Detect which cell encompasses the target text, then output its [x, y] center coordinate. 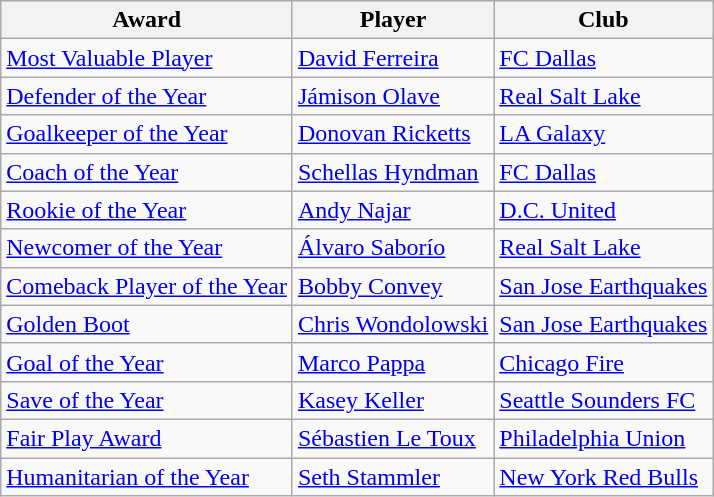
Philadelphia Union [604, 438]
Golden Boot [147, 324]
Defender of the Year [147, 96]
Goalkeeper of the Year [147, 134]
D.C. United [604, 210]
Save of the Year [147, 400]
LA Galaxy [604, 134]
Seattle Sounders FC [604, 400]
Andy Najar [392, 210]
Rookie of the Year [147, 210]
Chris Wondolowski [392, 324]
Player [392, 20]
Kasey Keller [392, 400]
Most Valuable Player [147, 58]
Goal of the Year [147, 362]
Schellas Hyndman [392, 172]
Marco Pappa [392, 362]
Álvaro Saborío [392, 248]
Award [147, 20]
Newcomer of the Year [147, 248]
Club [604, 20]
Comeback Player of the Year [147, 286]
David Ferreira [392, 58]
Humanitarian of the Year [147, 477]
New York Red Bulls [604, 477]
Bobby Convey [392, 286]
Fair Play Award [147, 438]
Sébastien Le Toux [392, 438]
Seth Stammler [392, 477]
Donovan Ricketts [392, 134]
Jámison Olave [392, 96]
Chicago Fire [604, 362]
Coach of the Year [147, 172]
